Return (x, y) of the center of cell containing provided text 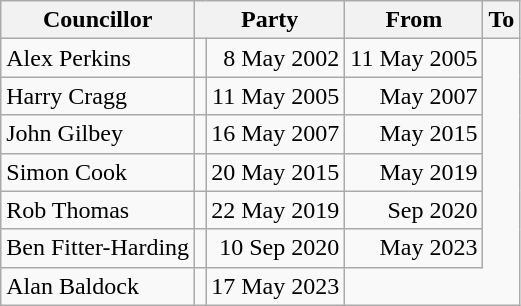
Alan Baldock (98, 286)
John Gilbey (98, 134)
20 May 2015 (276, 172)
To (502, 20)
17 May 2023 (276, 286)
8 May 2002 (276, 58)
From (414, 20)
16 May 2007 (276, 134)
Party (270, 20)
22 May 2019 (276, 210)
Harry Cragg (98, 96)
10 Sep 2020 (276, 248)
May 2019 (414, 172)
Simon Cook (98, 172)
Alex Perkins (98, 58)
Ben Fitter-Harding (98, 248)
May 2015 (414, 134)
Councillor (98, 20)
Rob Thomas (98, 210)
Sep 2020 (414, 210)
May 2023 (414, 248)
May 2007 (414, 96)
